Determine the [X, Y] coordinate at the center of the cell enclosing the given text.  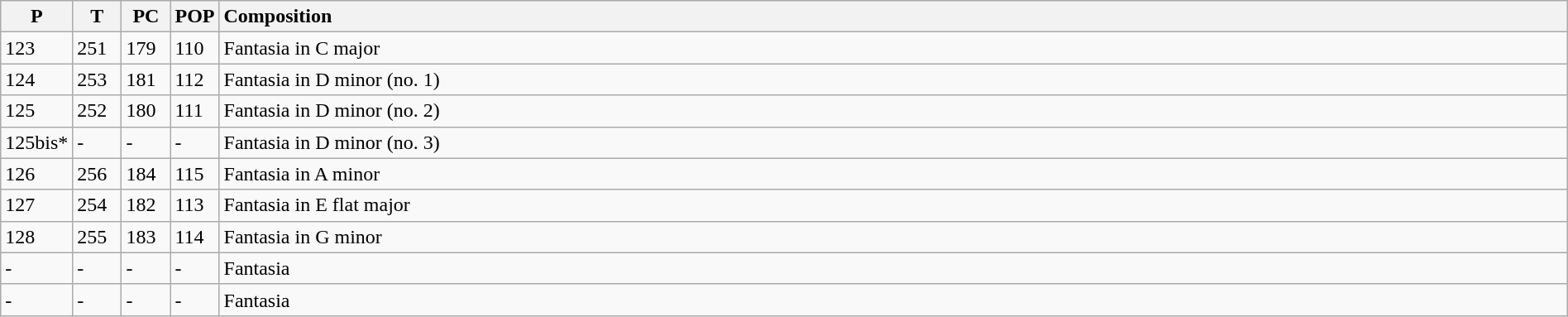
184 [146, 174]
Composition [893, 17]
POP [195, 17]
Fantasia in G minor [893, 237]
Fantasia in E flat major [893, 205]
112 [195, 79]
Fantasia in D minor (no. 2) [893, 111]
182 [146, 205]
127 [36, 205]
125bis* [36, 142]
Fantasia in D minor (no. 1) [893, 79]
252 [98, 111]
183 [146, 237]
111 [195, 111]
181 [146, 79]
Fantasia in A minor [893, 174]
179 [146, 48]
253 [98, 79]
110 [195, 48]
T [98, 17]
254 [98, 205]
Fantasia in D minor (no. 3) [893, 142]
123 [36, 48]
114 [195, 237]
125 [36, 111]
126 [36, 174]
128 [36, 237]
180 [146, 111]
PC [146, 17]
124 [36, 79]
255 [98, 237]
113 [195, 205]
115 [195, 174]
256 [98, 174]
Fantasia in C major [893, 48]
251 [98, 48]
P [36, 17]
